Detect which cell encompasses the target text, then output its [X, Y] center coordinate. 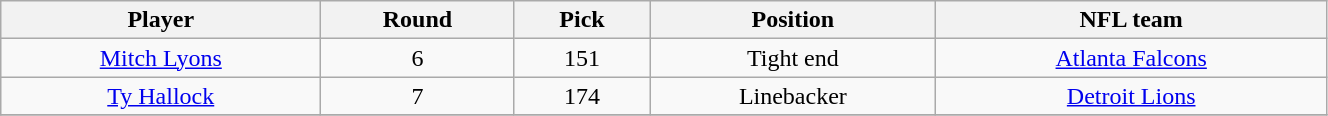
151 [582, 58]
Pick [582, 20]
Detroit Lions [1132, 96]
Atlanta Falcons [1132, 58]
Player [161, 20]
174 [582, 96]
Mitch Lyons [161, 58]
7 [418, 96]
NFL team [1132, 20]
Position [793, 20]
Linebacker [793, 96]
Ty Hallock [161, 96]
Round [418, 20]
Tight end [793, 58]
6 [418, 58]
